Scan for the cell matching the given text and deliver its [X, Y] coordinate at center. 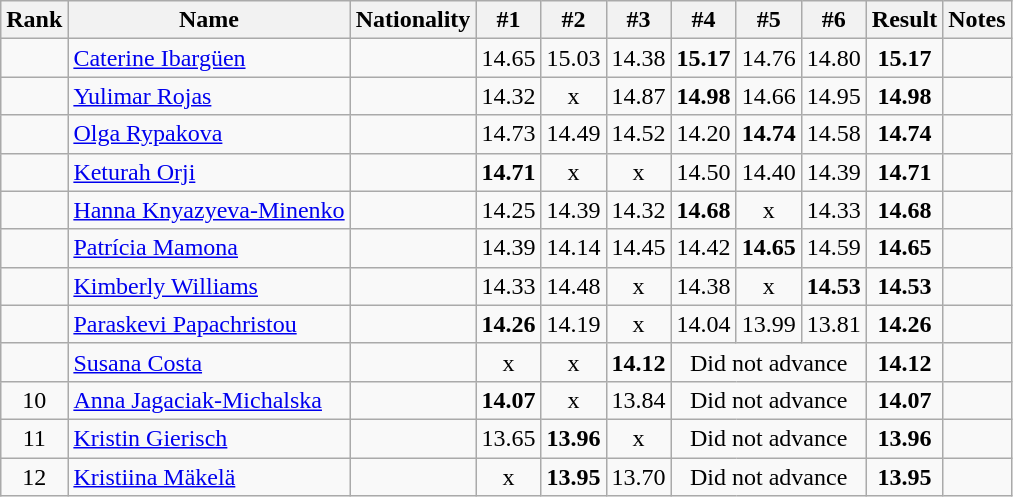
Paraskevi Papachristou [209, 324]
14.25 [508, 210]
14.59 [834, 248]
14.14 [574, 248]
14.48 [574, 286]
Susana Costa [209, 362]
Hanna Knyazyeva-Minenko [209, 210]
Yulimar Rojas [209, 96]
Patrícia Mamona [209, 248]
Name [209, 20]
10 [34, 400]
14.19 [574, 324]
Olga Rypakova [209, 134]
12 [34, 477]
14.45 [638, 248]
14.58 [834, 134]
13.81 [834, 324]
Caterine Ibargüen [209, 58]
#6 [834, 20]
14.42 [704, 248]
Kristin Gierisch [209, 438]
Kimberly Williams [209, 286]
Keturah Orji [209, 172]
14.40 [768, 172]
#4 [704, 20]
Rank [34, 20]
14.76 [768, 58]
Nationality [413, 20]
14.04 [704, 324]
14.20 [704, 134]
13.70 [638, 477]
15.03 [574, 58]
14.49 [574, 134]
14.80 [834, 58]
Kristiina Mäkelä [209, 477]
Anna Jagaciak-Michalska [209, 400]
14.73 [508, 134]
14.50 [704, 172]
11 [34, 438]
Result [904, 20]
Notes [977, 20]
14.52 [638, 134]
#2 [574, 20]
14.87 [638, 96]
#1 [508, 20]
14.95 [834, 96]
#3 [638, 20]
13.99 [768, 324]
#5 [768, 20]
13.84 [638, 400]
14.66 [768, 96]
13.65 [508, 438]
